Locate the cell with the specified text and output its [x, y] center coordinate. 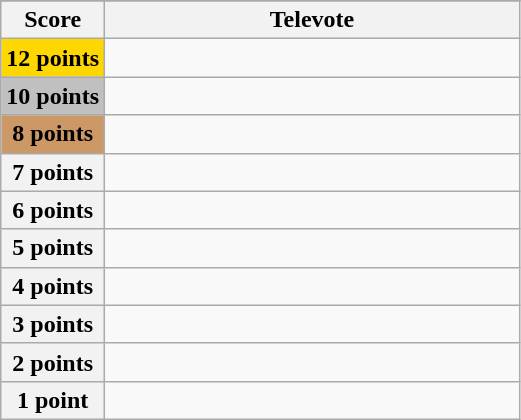
3 points [53, 324]
1 point [53, 400]
8 points [53, 134]
6 points [53, 210]
5 points [53, 248]
10 points [53, 96]
4 points [53, 286]
Televote [312, 20]
12 points [53, 58]
Score [53, 20]
2 points [53, 362]
7 points [53, 172]
